Determine the (X, Y) coordinate at the center of the cell enclosing the given text.  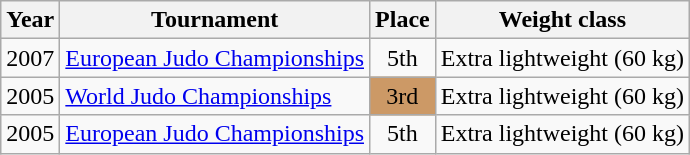
World Judo Championships (215, 96)
2007 (30, 58)
Tournament (215, 20)
Year (30, 20)
Weight class (562, 20)
3rd (403, 96)
Place (403, 20)
